Locate the cell with the specified text and output its [x, y] center coordinate. 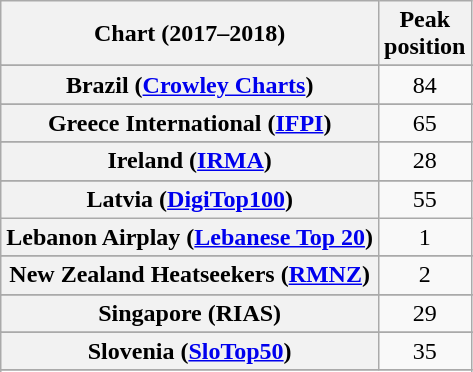
Lebanon Airplay (Lebanese Top 20) [190, 237]
2 [425, 275]
Ireland (IRMA) [190, 161]
Brazil (Crowley Charts) [190, 85]
29 [425, 313]
Greece International (IFPI) [190, 123]
65 [425, 123]
35 [425, 351]
Chart (2017–2018) [190, 34]
84 [425, 85]
Peakposition [425, 34]
28 [425, 161]
55 [425, 199]
New Zealand Heatseekers (RMNZ) [190, 275]
Singapore (RIAS) [190, 313]
Latvia (DigiTop100) [190, 199]
1 [425, 237]
Slovenia (SloTop50) [190, 351]
